Detect which cell encompasses the target text, then output its (X, Y) center coordinate. 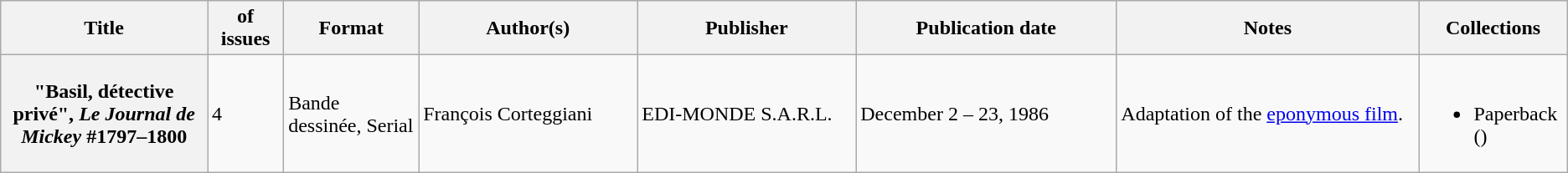
Notes (1268, 28)
4 (246, 114)
EDI-MONDE S.A.R.L. (747, 114)
Paperback () (1493, 114)
December 2 – 23, 1986 (987, 114)
Collections (1493, 28)
Adaptation of the eponymous film. (1268, 114)
Format (352, 28)
Title (104, 28)
of issues (246, 28)
Bande dessinée, Serial (352, 114)
François Corteggiani (528, 114)
"Basil, détective privé", Le Journal de Mickey #1797–1800 (104, 114)
Publisher (747, 28)
Publication date (987, 28)
Author(s) (528, 28)
